Provide the (x, y) coordinate of the cell's center where the given text is located.  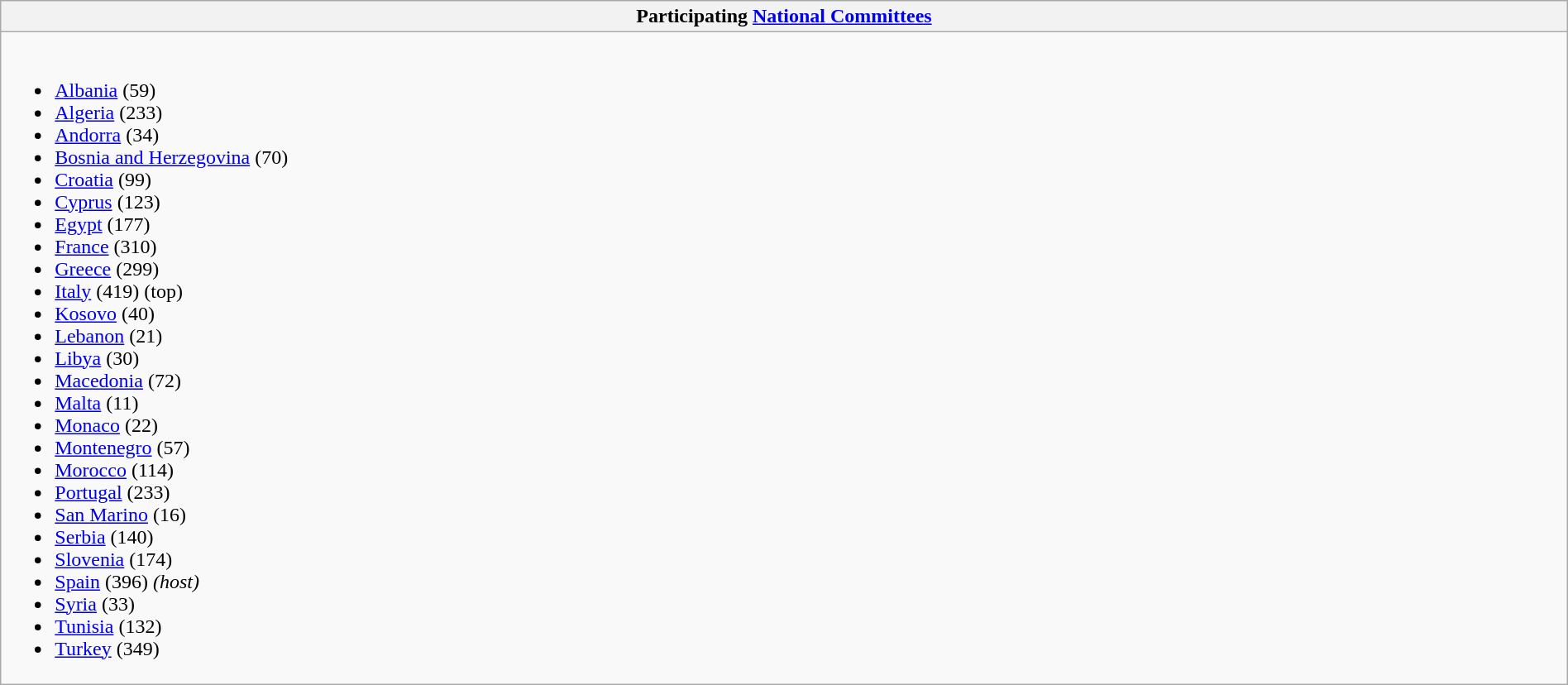
Participating National Committees (784, 17)
